Find where the given text appears and provide that cell's center as (x, y) coordinate. 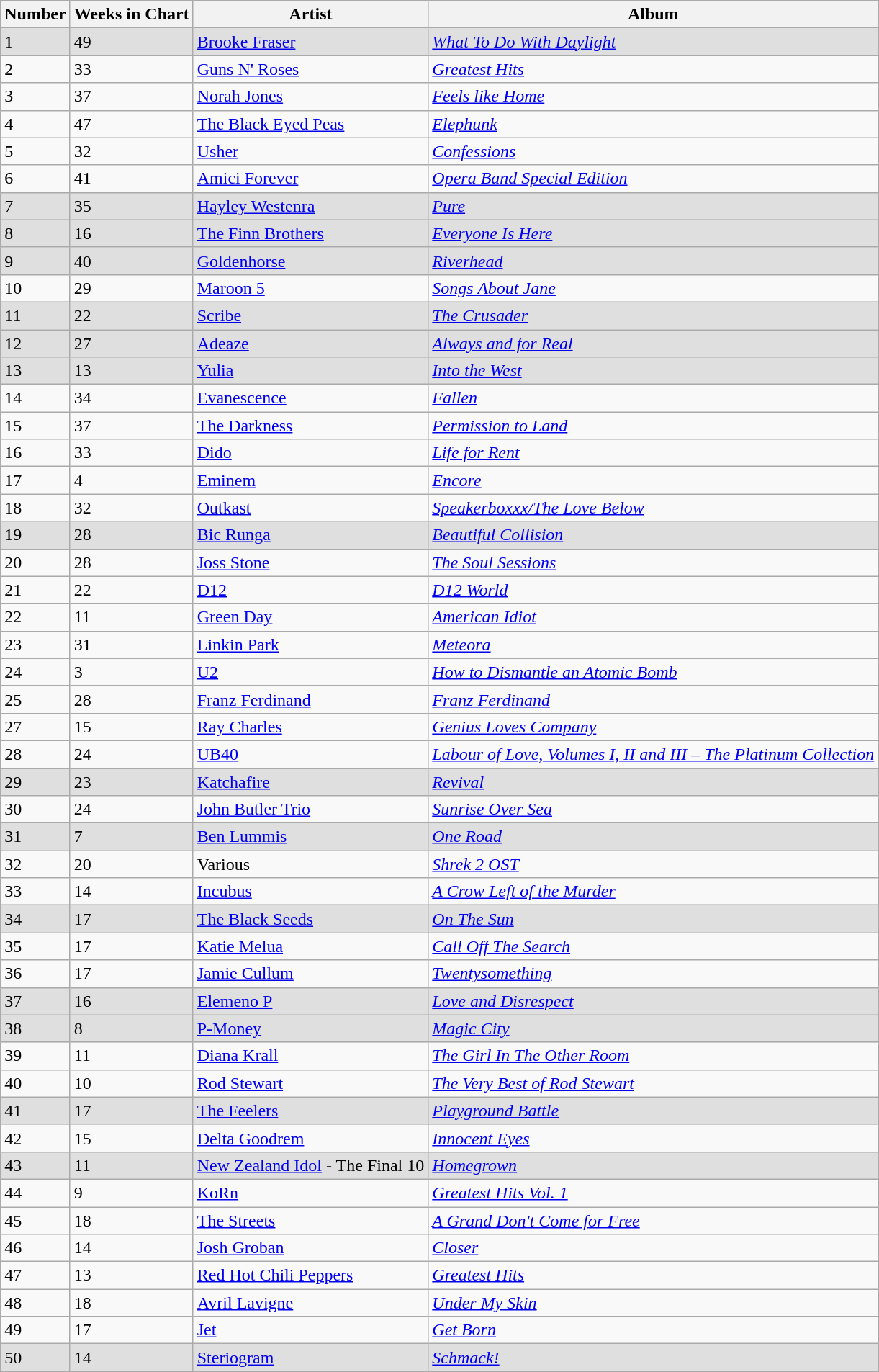
Katchafire (311, 781)
Encore (654, 480)
19 (35, 535)
Ray Charles (311, 727)
1 (35, 42)
Innocent Eyes (654, 1138)
43 (35, 1165)
Pure (654, 206)
50 (35, 1358)
44 (35, 1193)
Homegrown (654, 1165)
2 (35, 69)
The Streets (311, 1221)
Adeaze (311, 344)
D12 (311, 590)
P-Money (311, 1028)
John Butler Trio (311, 810)
25 (35, 699)
36 (35, 974)
Amici Forever (311, 179)
Yulia (311, 371)
The Black Eyed Peas (311, 124)
Norah Jones (311, 97)
Closer (654, 1248)
Maroon 5 (311, 288)
Red Hot Chili Peppers (311, 1275)
What To Do With Daylight (654, 42)
Confessions (654, 151)
Permission to Land (654, 426)
Life for Rent (654, 453)
Under My Skin (654, 1303)
Greatest Hits Vol. 1 (654, 1193)
The Girl In The Other Room (654, 1056)
Speakerboxxx/The Love Below (654, 508)
Everyone Is Here (654, 233)
45 (35, 1221)
Artist (311, 14)
UB40 (311, 754)
Green Day (311, 617)
Into the West (654, 371)
Evanescence (311, 398)
Jamie Cullum (311, 974)
Twentysomething (654, 974)
39 (35, 1056)
Labour of Love, Volumes I, II and III – The Platinum Collection (654, 754)
The Finn Brothers (311, 233)
Love and Disrespect (654, 1001)
Opera Band Special Edition (654, 179)
Meteora (654, 645)
Songs About Jane (654, 288)
Incubus (311, 892)
Hayley Westenra (311, 206)
Schmack! (654, 1358)
Riverhead (654, 261)
Weeks in Chart (131, 14)
KoRn (311, 1193)
46 (35, 1248)
The Darkness (311, 426)
Always and for Real (654, 344)
30 (35, 810)
Various (311, 864)
American Idiot (654, 617)
Scribe (311, 315)
Usher (311, 151)
On The Sun (654, 919)
D12 World (654, 590)
Elephunk (654, 124)
Guns N' Roses (311, 69)
The Black Seeds (311, 919)
How to Dismantle an Atomic Bomb (654, 672)
Bic Runga (311, 535)
The Very Best of Rod Stewart (654, 1083)
21 (35, 590)
Katie Melua (311, 946)
Brooke Fraser (311, 42)
Feels like Home (654, 97)
Get Born (654, 1330)
Fallen (654, 398)
5 (35, 151)
Outkast (311, 508)
Revival (654, 781)
Ben Lummis (311, 837)
New Zealand Idol - The Final 10 (311, 1165)
Josh Groban (311, 1248)
12 (35, 344)
The Feelers (311, 1111)
Linkin Park (311, 645)
Beautiful Collision (654, 535)
Magic City (654, 1028)
The Crusader (654, 315)
Playground Battle (654, 1111)
Elemeno P (311, 1001)
Joss Stone (311, 562)
42 (35, 1138)
6 (35, 179)
The Soul Sessions (654, 562)
Delta Goodrem (311, 1138)
Shrek 2 OST (654, 864)
Number (35, 14)
Call Off The Search (654, 946)
Rod Stewart (311, 1083)
Genius Loves Company (654, 727)
Steriogram (311, 1358)
U2 (311, 672)
38 (35, 1028)
Dido (311, 453)
A Grand Don't Come for Free (654, 1221)
Sunrise Over Sea (654, 810)
48 (35, 1303)
Jet (311, 1330)
Eminem (311, 480)
Avril Lavigne (311, 1303)
A Crow Left of the Murder (654, 892)
Album (654, 14)
Diana Krall (311, 1056)
One Road (654, 837)
Goldenhorse (311, 261)
